Scan for the cell matching the given text and deliver its (x, y) coordinate at center. 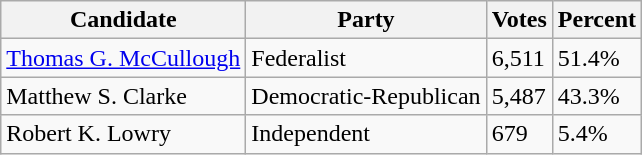
Thomas G. McCullough (124, 58)
51.4% (596, 58)
Percent (596, 20)
Votes (519, 20)
Candidate (124, 20)
43.3% (596, 96)
Federalist (366, 58)
Democratic-Republican (366, 96)
6,511 (519, 58)
5.4% (596, 134)
Independent (366, 134)
Party (366, 20)
5,487 (519, 96)
Matthew S. Clarke (124, 96)
679 (519, 134)
Robert K. Lowry (124, 134)
